Extract the (x, y) coordinate from the center of the cell holding the provided text.  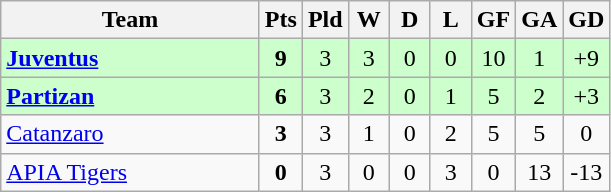
10 (493, 58)
L (450, 20)
9 (280, 58)
+9 (586, 58)
GF (493, 20)
Team (130, 20)
APIA Tigers (130, 172)
+3 (586, 96)
GA (540, 20)
Pts (280, 20)
GD (586, 20)
Partizan (130, 96)
13 (540, 172)
Catanzaro (130, 134)
D (410, 20)
W (368, 20)
Pld (325, 20)
Juventus (130, 58)
-13 (586, 172)
6 (280, 96)
